Locate the cell with the specified text and output its (x, y) center coordinate. 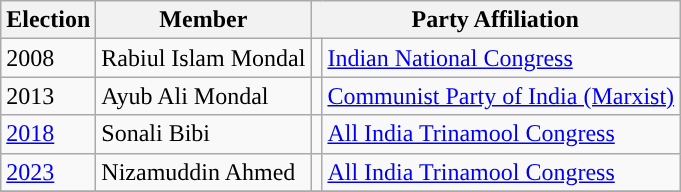
Indian National Congress (501, 58)
2023 (48, 172)
Communist Party of India (Marxist) (501, 96)
Sonali Bibi (204, 134)
Election (48, 20)
Ayub Ali Mondal (204, 96)
2018 (48, 134)
Rabiul Islam Mondal (204, 58)
Member (204, 20)
Party Affiliation (496, 20)
Nizamuddin Ahmed (204, 172)
2013 (48, 96)
2008 (48, 58)
